Detect which cell encompasses the target text, then output its (X, Y) center coordinate. 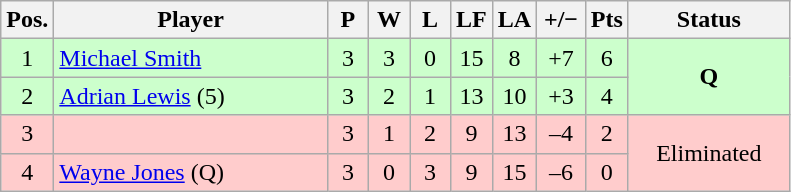
Michael Smith (191, 58)
Wayne Jones (Q) (191, 172)
Pts (606, 20)
Status (708, 20)
+3 (562, 96)
Eliminated (708, 153)
–4 (562, 134)
+/− (562, 20)
Adrian Lewis (5) (191, 96)
LA (514, 20)
LF (472, 20)
L (430, 20)
–6 (562, 172)
W (388, 20)
Q (708, 77)
6 (606, 58)
8 (514, 58)
P (348, 20)
+7 (562, 58)
Player (191, 20)
10 (514, 96)
Pos. (28, 20)
